Search for the cell housing the specified text and yield its (x, y) center coordinate. 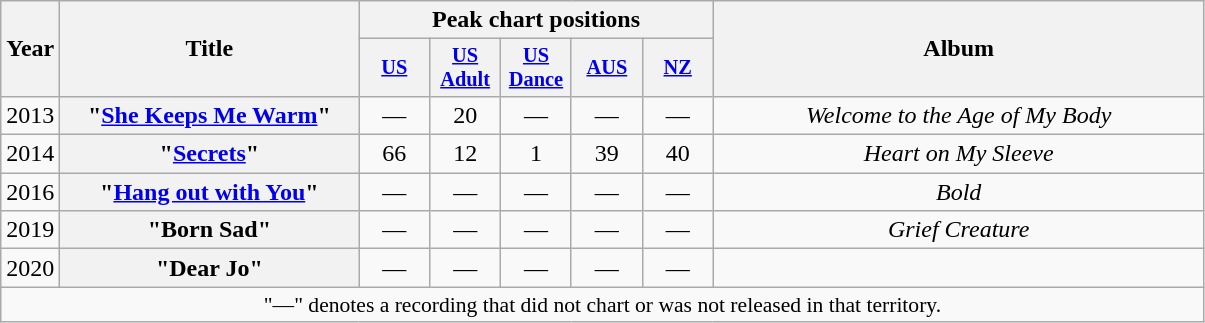
Year (30, 49)
Peak chart positions (536, 20)
"—" denotes a recording that did not chart or was not released in that territory. (602, 305)
2019 (30, 230)
Heart on My Sleeve (958, 154)
Grief Creature (958, 230)
"Born Sad" (210, 230)
AUS (606, 68)
Bold (958, 192)
20 (466, 115)
Welcome to the Age of My Body (958, 115)
Album (958, 49)
2013 (30, 115)
40 (678, 154)
"Dear Jo" (210, 268)
US (394, 68)
12 (466, 154)
39 (606, 154)
Title (210, 49)
2020 (30, 268)
2014 (30, 154)
"She Keeps Me Warm" (210, 115)
1 (536, 154)
"Hang out with You" (210, 192)
USAdult (466, 68)
USDance (536, 68)
66 (394, 154)
2016 (30, 192)
"Secrets" (210, 154)
NZ (678, 68)
